Output the [X, Y] coordinate of the center of the cell containing the given text.  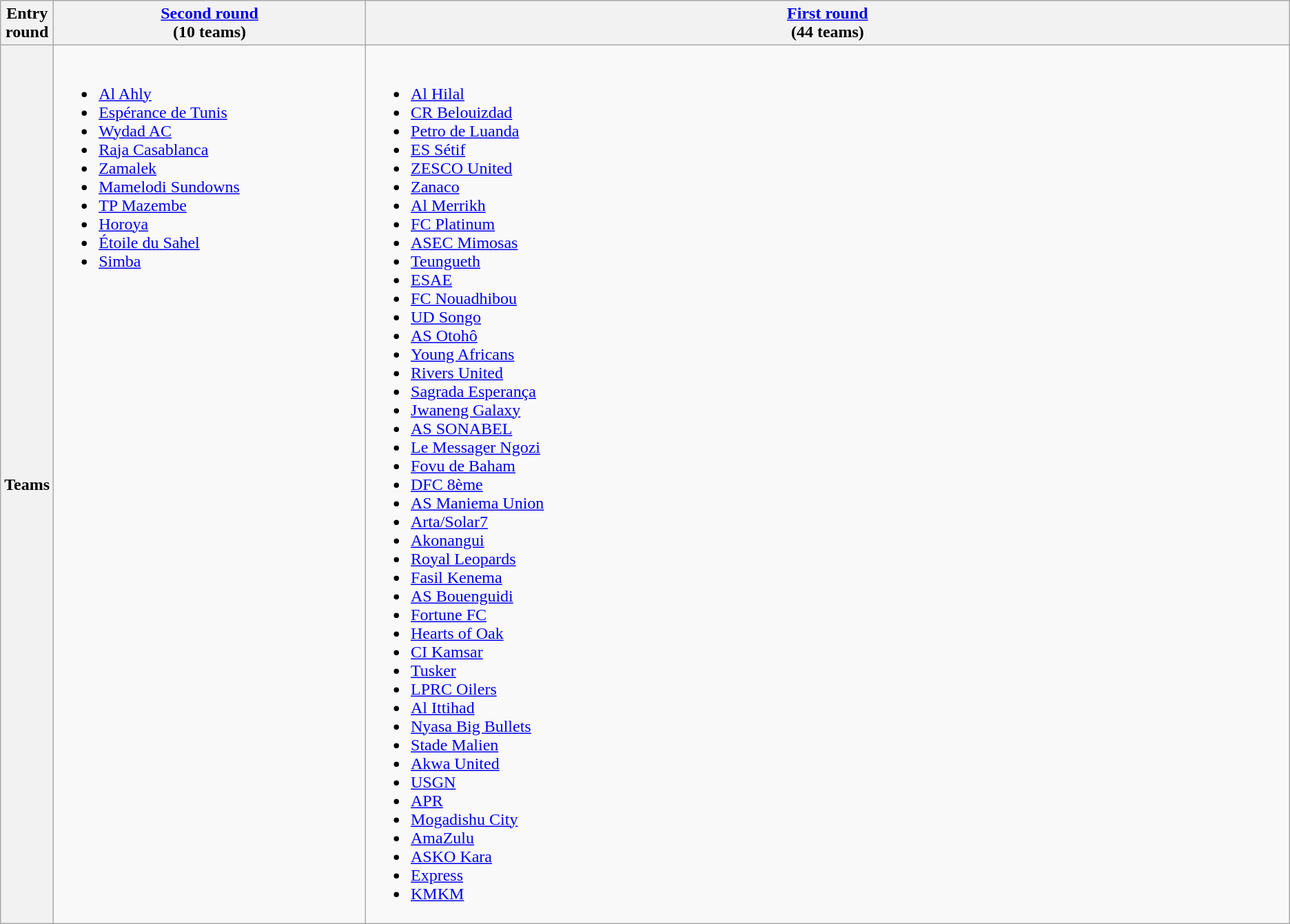
Second round(10 teams) [209, 23]
First round(44 teams) [828, 23]
Al Ahly Espérance de Tunis Wydad AC Raja Casablanca Zamalek Mamelodi Sundowns TP Mazembe Horoya Étoile du Sahel Simba [209, 484]
Teams [28, 484]
Entry round [28, 23]
